Provide the (x, y) coordinate of the cell's center where the given text is located.  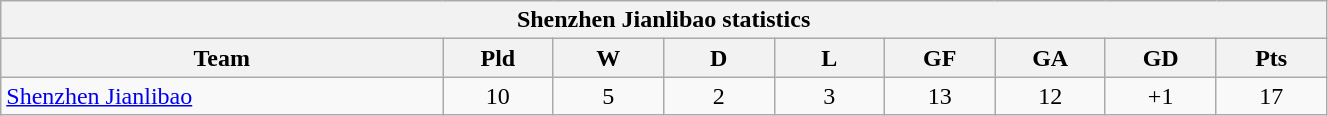
10 (498, 96)
3 (829, 96)
5 (608, 96)
17 (1272, 96)
GA (1050, 58)
Pts (1272, 58)
GD (1160, 58)
2 (719, 96)
Team (222, 58)
L (829, 58)
Pld (498, 58)
Shenzhen Jianlibao statistics (664, 20)
D (719, 58)
Shenzhen Jianlibao (222, 96)
13 (939, 96)
GF (939, 58)
+1 (1160, 96)
W (608, 58)
12 (1050, 96)
